Locate the cell with the specified text and output its (x, y) center coordinate. 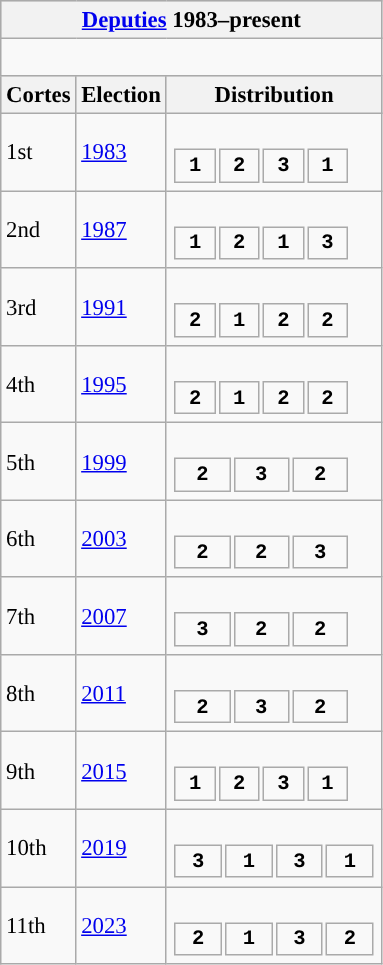
3 1 3 1 (274, 848)
1995 (121, 384)
2 2 3 (274, 538)
10th (38, 848)
6th (38, 538)
2023 (121, 926)
2nd (38, 230)
1999 (121, 462)
2015 (121, 770)
8th (38, 694)
Deputies 1983–present (192, 20)
1st (38, 152)
Election (121, 95)
3 2 2 (274, 616)
11th (38, 926)
5th (38, 462)
1987 (121, 230)
2003 (121, 538)
1991 (121, 306)
2011 (121, 694)
4th (38, 384)
2019 (121, 848)
2 1 3 2 (274, 926)
3rd (38, 306)
9th (38, 770)
7th (38, 616)
1 2 1 3 (274, 230)
2007 (121, 616)
Distribution (274, 95)
1983 (121, 152)
Cortes (38, 95)
